Output the (x, y) coordinate of the center of the cell containing the given text.  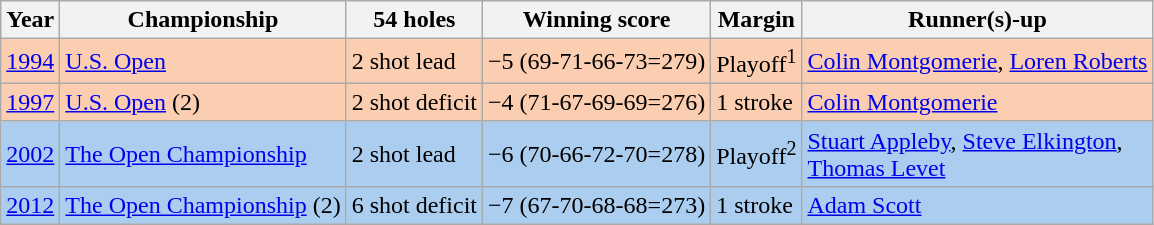
1994 (30, 62)
Championship (203, 20)
2012 (30, 205)
The Open Championship (2) (203, 205)
Margin (756, 20)
2 shot deficit (414, 102)
Playoff2 (756, 154)
The Open Championship (203, 154)
Winning score (597, 20)
U.S. Open (2) (203, 102)
54 holes (414, 20)
Runner(s)-up (978, 20)
−5 (69-71-66-73=279) (597, 62)
6 shot deficit (414, 205)
1997 (30, 102)
−4 (71-67-69-69=276) (597, 102)
U.S. Open (203, 62)
Year (30, 20)
Adam Scott (978, 205)
Colin Montgomerie, Loren Roberts (978, 62)
−6 (70-66-72-70=278) (597, 154)
−7 (67-70-68-68=273) (597, 205)
2002 (30, 154)
Stuart Appleby, Steve Elkington, Thomas Levet (978, 154)
Playoff1 (756, 62)
Colin Montgomerie (978, 102)
